From the cell containing the given text, extract its center point as (X, Y) coordinate. 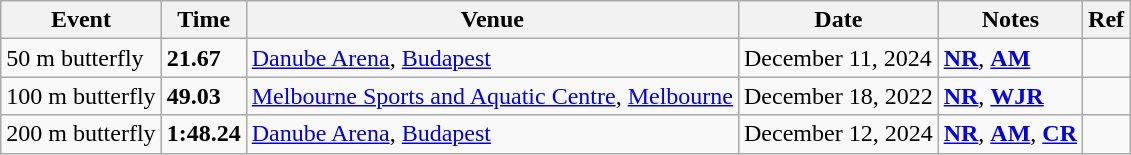
50 m butterfly (81, 58)
Date (838, 20)
Melbourne Sports and Aquatic Centre, Melbourne (492, 96)
Event (81, 20)
200 m butterfly (81, 134)
100 m butterfly (81, 96)
December 12, 2024 (838, 134)
NR, AM, CR (1010, 134)
December 18, 2022 (838, 96)
49.03 (204, 96)
1:48.24 (204, 134)
Notes (1010, 20)
NR, AM (1010, 58)
Venue (492, 20)
NR, WJR (1010, 96)
December 11, 2024 (838, 58)
Time (204, 20)
21.67 (204, 58)
Ref (1106, 20)
